Pinpoint the cell where the given text exists, returning its [x, y] midpoint coordinate. 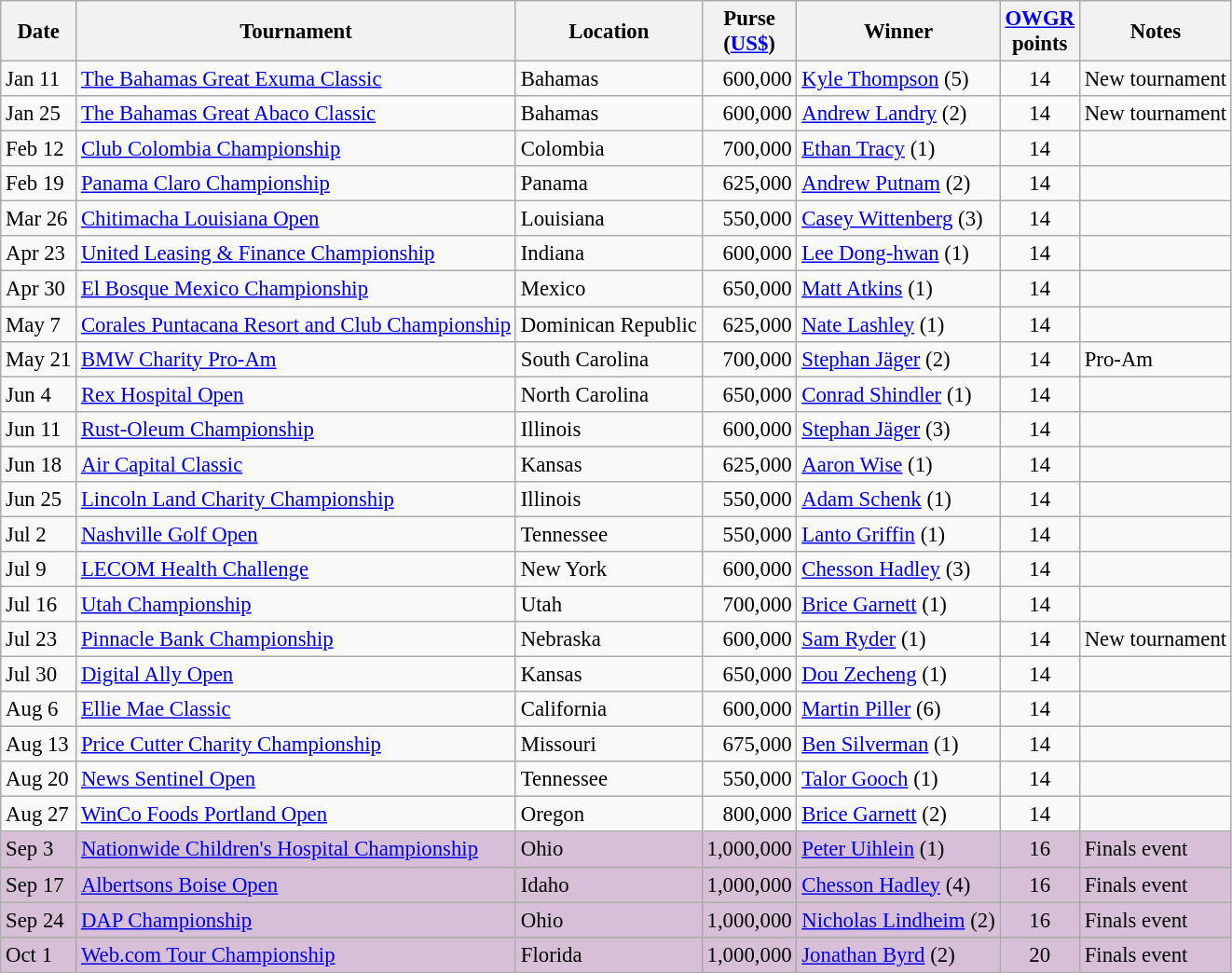
Tournament [296, 32]
Nicholas Lindheim (2) [898, 920]
Aug 20 [39, 779]
Ben Silverman (1) [898, 745]
Dou Zecheng (1) [898, 675]
Pro-Am [1156, 359]
LECOM Health Challenge [296, 569]
Nashville Golf Open [296, 534]
Rex Hospital Open [296, 394]
Sam Ryder (1) [898, 639]
Idaho [609, 884]
Lincoln Land Charity Championship [296, 500]
Martin Piller (6) [898, 709]
Sep 3 [39, 850]
The Bahamas Great Abaco Classic [296, 114]
Oct 1 [39, 954]
Sep 24 [39, 920]
Jonathan Byrd (2) [898, 954]
Ethan Tracy (1) [898, 149]
Utah Championship [296, 604]
Feb 12 [39, 149]
Stephan Jäger (3) [898, 429]
Utah [609, 604]
Pinnacle Bank Championship [296, 639]
Indiana [609, 254]
20 [1040, 954]
Oregon [609, 815]
Location [609, 32]
Aaron Wise (1) [898, 464]
Conrad Shindler (1) [898, 394]
California [609, 709]
Jul 30 [39, 675]
Club Colombia Championship [296, 149]
Jun 11 [39, 429]
Jul 23 [39, 639]
Notes [1156, 32]
OWGRpoints [1040, 32]
Ellie Mae Classic [296, 709]
DAP Championship [296, 920]
Peter Uihlein (1) [898, 850]
Kyle Thompson (5) [898, 79]
Apr 30 [39, 289]
Jun 18 [39, 464]
Chitimacha Louisiana Open [296, 219]
Nebraska [609, 639]
Digital Ally Open [296, 675]
Adam Schenk (1) [898, 500]
Aug 13 [39, 745]
Dominican Republic [609, 324]
Aug 27 [39, 815]
Stephan Jäger (2) [898, 359]
May 7 [39, 324]
Florida [609, 954]
Web.com Tour Championship [296, 954]
The Bahamas Great Exuma Classic [296, 79]
Brice Garnett (1) [898, 604]
800,000 [749, 815]
Jun 4 [39, 394]
Jun 25 [39, 500]
Apr 23 [39, 254]
Rust-Oleum Championship [296, 429]
South Carolina [609, 359]
Chesson Hadley (4) [898, 884]
News Sentinel Open [296, 779]
BMW Charity Pro-Am [296, 359]
Jul 9 [39, 569]
Andrew Landry (2) [898, 114]
Jul 16 [39, 604]
Talor Gooch (1) [898, 779]
Feb 19 [39, 184]
Colombia [609, 149]
Albertsons Boise Open [296, 884]
Winner [898, 32]
El Bosque Mexico Championship [296, 289]
North Carolina [609, 394]
Casey Wittenberg (3) [898, 219]
Louisiana [609, 219]
Panama Claro Championship [296, 184]
Date [39, 32]
United Leasing & Finance Championship [296, 254]
Sep 17 [39, 884]
Andrew Putnam (2) [898, 184]
Missouri [609, 745]
Jan 11 [39, 79]
Brice Garnett (2) [898, 815]
WinCo Foods Portland Open [296, 815]
Nationwide Children's Hospital Championship [296, 850]
Corales Puntacana Resort and Club Championship [296, 324]
675,000 [749, 745]
Mar 26 [39, 219]
Matt Atkins (1) [898, 289]
Chesson Hadley (3) [898, 569]
Jul 2 [39, 534]
Air Capital Classic [296, 464]
Aug 6 [39, 709]
Lanto Griffin (1) [898, 534]
Panama [609, 184]
New York [609, 569]
Jan 25 [39, 114]
May 21 [39, 359]
Purse(US$) [749, 32]
Mexico [609, 289]
Nate Lashley (1) [898, 324]
Price Cutter Charity Championship [296, 745]
Lee Dong-hwan (1) [898, 254]
